Scan for the cell matching the given text and deliver its (x, y) coordinate at center. 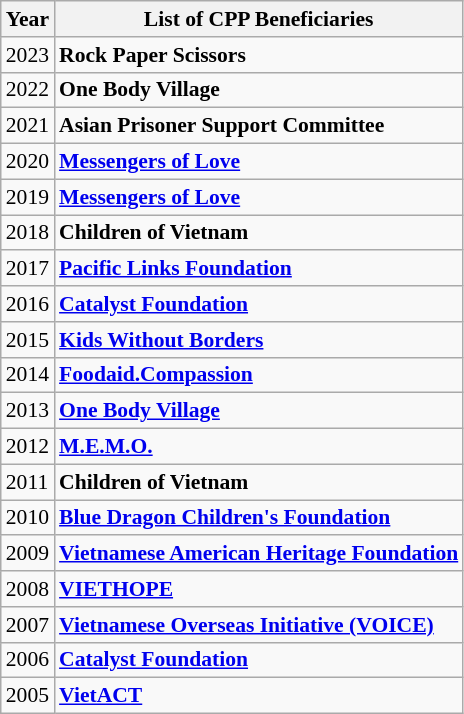
2009 (28, 554)
Blue Dragon Children's Foundation (258, 518)
Pacific Links Foundation (258, 269)
List of CPP Beneficiaries (258, 19)
Vietnamese American Heritage Foundation (258, 554)
2020 (28, 162)
2005 (28, 696)
Vietnamese Overseas Initiative (VOICE) (258, 625)
2007 (28, 625)
2013 (28, 411)
Rock Paper Scissors (258, 55)
Kids Without Borders (258, 340)
Year (28, 19)
2012 (28, 447)
2018 (28, 233)
2019 (28, 197)
M.E.M.O. (258, 447)
Asian Prisoner Support Committee (258, 126)
2016 (28, 304)
VietACT (258, 696)
2015 (28, 340)
2008 (28, 589)
VIETHOPE (258, 589)
2017 (28, 269)
2021 (28, 126)
2011 (28, 482)
2022 (28, 90)
2010 (28, 518)
Foodaid.Compassion (258, 375)
2014 (28, 375)
2006 (28, 660)
2023 (28, 55)
